Locate the cell with the specified text and output its [x, y] center coordinate. 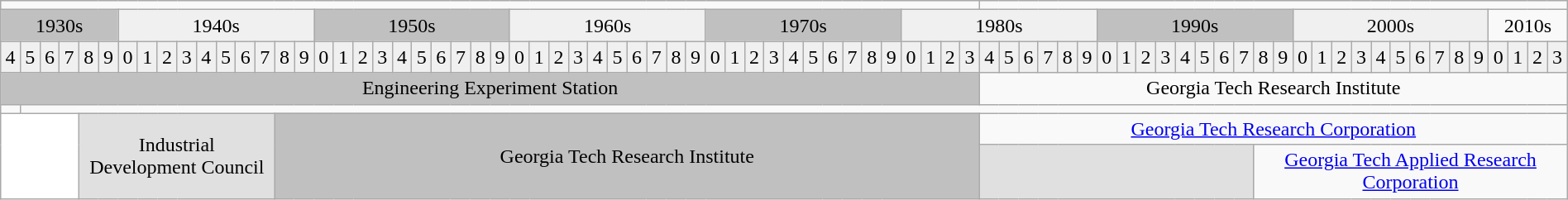
Industrial Development Council [177, 155]
1940s [217, 26]
1950s [412, 26]
Engineering Experiment Station [490, 88]
Georgia Tech Research Corporation [1274, 129]
2010s [1528, 26]
1990s [1194, 26]
1930s [60, 26]
2000s [1391, 26]
1970s [804, 26]
1980s [999, 26]
Georgia Tech Applied Research Corporation [1411, 172]
1960s [607, 26]
